Detect which cell encompasses the target text, then output its [X, Y] center coordinate. 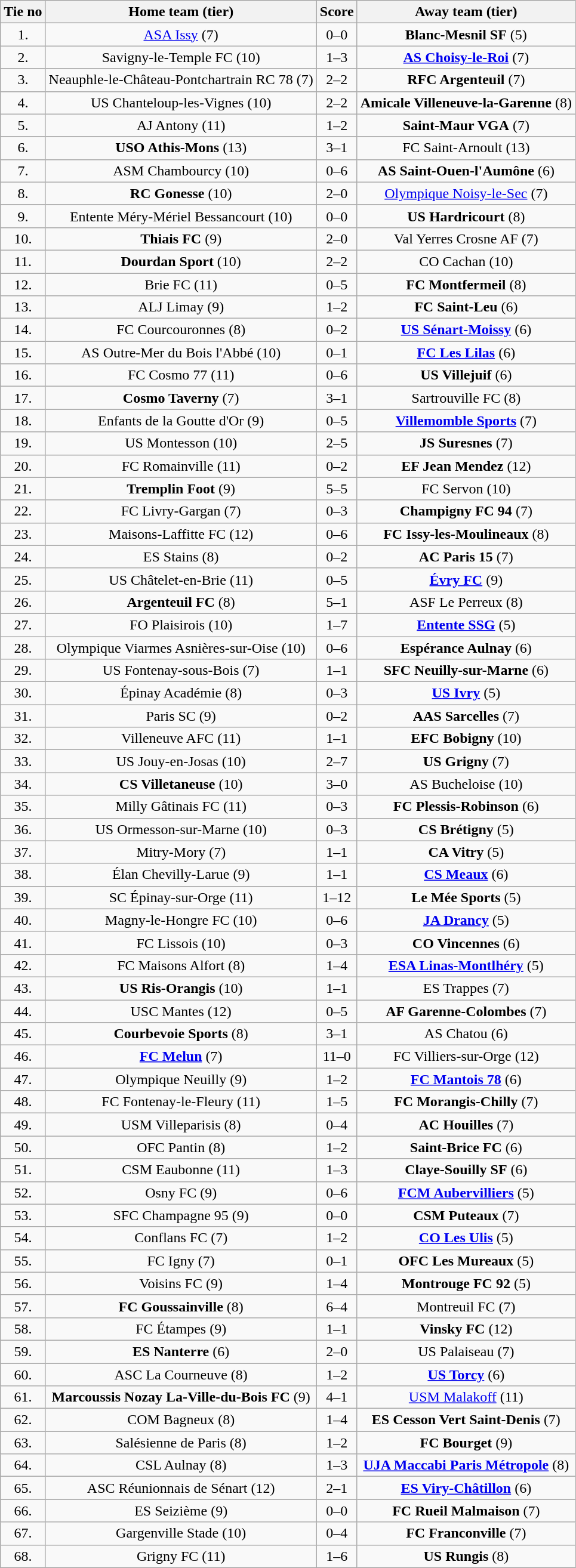
5–1 [337, 602]
Olympique Noisy-le-Sec (7) [466, 193]
Home team (tier) [181, 12]
FC Morangis-Chilly (7) [466, 1102]
53. [23, 1215]
SC Épinay-sur-Orge (11) [181, 897]
Évry FC (9) [466, 579]
11. [23, 261]
51. [23, 1170]
Tie no [23, 12]
Saint-Brice FC (6) [466, 1147]
UJA Maccabi Paris Métropole (8) [466, 1465]
OFC Pantin (8) [181, 1147]
33. [23, 761]
Marcoussis Nozay La-Ville-du-Bois FC (9) [181, 1397]
9. [23, 216]
AAS Sarcelles (7) [466, 716]
36. [23, 829]
FC Franconville (7) [466, 1533]
Claye-Souilly SF (6) [466, 1170]
USC Mantes (12) [181, 1011]
15. [23, 353]
32. [23, 739]
AS Outre-Mer du Bois l'Abbé (10) [181, 353]
ES Viry-Châtillon (6) [466, 1488]
2–5 [337, 443]
CO Cachan (10) [466, 261]
ASC La Courneuve (8) [181, 1374]
22. [23, 511]
45. [23, 1034]
Milly Gâtinais FC (11) [181, 807]
FC Villiers-sur-Orge (12) [466, 1057]
CS Villetaneuse (10) [181, 784]
FC Cosmo 77 (11) [181, 375]
US Fontenay-sous-Bois (7) [181, 671]
24. [23, 557]
61. [23, 1397]
5–5 [337, 489]
CSM Eaubonne (11) [181, 1170]
5. [23, 125]
1–7 [337, 625]
USM Villeparisis (8) [181, 1125]
Amicale Villeneuve-la-Garenne (8) [466, 103]
26. [23, 602]
42. [23, 965]
FO Plaisirois (10) [181, 625]
8. [23, 193]
ASA Issy (7) [181, 35]
50. [23, 1147]
Neauphle-le-Château-Pontchartrain RC 78 (7) [181, 80]
ES Stains (8) [181, 557]
AS Choisy-le-Roi (7) [466, 57]
AS Saint-Ouen-l'Aumône (6) [466, 171]
US Torcy (6) [466, 1374]
FC Livry-Gargan (7) [181, 511]
FC Fontenay-le-Fleury (11) [181, 1102]
13. [23, 307]
Osny FC (9) [181, 1193]
FC Étampes (9) [181, 1329]
Salésienne de Paris (8) [181, 1443]
54. [23, 1238]
JA Drancy (5) [466, 920]
1–5 [337, 1102]
39. [23, 897]
19. [23, 443]
56. [23, 1283]
AC Paris 15 (7) [466, 557]
Villeneuve AFC (11) [181, 739]
AS Chatou (6) [466, 1034]
CS Brétigny (5) [466, 829]
ASM Chambourcy (10) [181, 171]
FC Mantois 78 (6) [466, 1079]
AC Houilles (7) [466, 1125]
25. [23, 579]
CSL Aulnay (8) [181, 1465]
35. [23, 807]
Maisons-Laffitte FC (12) [181, 534]
3. [23, 80]
67. [23, 1533]
46. [23, 1057]
FC Igny (7) [181, 1261]
63. [23, 1443]
US Jouy-en-Josas (10) [181, 761]
48. [23, 1102]
ALJ Limay (9) [181, 307]
Montrouge FC 92 (5) [466, 1283]
OFC Les Mureaux (5) [466, 1261]
6. [23, 148]
FC Melun (7) [181, 1057]
1–12 [337, 897]
Sartrouville FC (8) [466, 398]
Entente Méry-Mériel Bessancourt (10) [181, 216]
FC Goussainville (8) [181, 1306]
FC Servon (10) [466, 489]
FC Romainville (11) [181, 466]
Brie FC (11) [181, 285]
Espérance Aulnay (6) [466, 647]
60. [23, 1374]
Gargenville Stade (10) [181, 1533]
20. [23, 466]
Dourdan Sport (10) [181, 261]
Entente SSG (5) [466, 625]
Mitry-Mory (7) [181, 852]
SFC Champagne 95 (9) [181, 1215]
23. [23, 534]
4. [23, 103]
10. [23, 239]
ES Nanterre (6) [181, 1351]
4–1 [337, 1397]
Magny-le-Hongre FC (10) [181, 920]
37. [23, 852]
64. [23, 1465]
59. [23, 1351]
30. [23, 693]
66. [23, 1511]
US Palaiseau (7) [466, 1351]
65. [23, 1488]
RFC Argenteuil (7) [466, 80]
21. [23, 489]
1–6 [337, 1556]
ASC Réunionnais de Sénart (12) [181, 1488]
FC Lissois (10) [181, 943]
16. [23, 375]
ES Cesson Vert Saint-Denis (7) [466, 1420]
FC Les Lilas (6) [466, 353]
27. [23, 625]
FC Courcouronnes (8) [181, 330]
Vinsky FC (12) [466, 1329]
USM Malakoff (11) [466, 1397]
US Chanteloup-les-Vignes (10) [181, 103]
FC Saint-Leu (6) [466, 307]
US Villejuif (6) [466, 375]
Villemomble Sports (7) [466, 421]
ASF Le Perreux (8) [466, 602]
68. [23, 1556]
Montreuil FC (7) [466, 1306]
COM Bagneux (8) [181, 1420]
41. [23, 943]
Savigny-le-Temple FC (10) [181, 57]
FCM Aubervilliers (5) [466, 1193]
ESA Linas-Montlhéry (5) [466, 965]
6–4 [337, 1306]
US Montesson (10) [181, 443]
Élan Chevilly-Larue (9) [181, 875]
2. [23, 57]
Thiais FC (9) [181, 239]
Away team (tier) [466, 12]
EF Jean Mendez (12) [466, 466]
40. [23, 920]
57. [23, 1306]
Voisins FC (9) [181, 1283]
FC Rueil Malmaison (7) [466, 1511]
31. [23, 716]
AS Bucheloise (10) [466, 784]
CS Meaux (6) [466, 875]
AF Garenne-Colombes (7) [466, 1011]
Paris SC (9) [181, 716]
Grigny FC (11) [181, 1556]
Courbevoie Sports (8) [181, 1034]
US Ivry (5) [466, 693]
CO Les Ulis (5) [466, 1238]
47. [23, 1079]
ES Seizième (9) [181, 1511]
Conflans FC (7) [181, 1238]
55. [23, 1261]
28. [23, 647]
Le Mée Sports (5) [466, 897]
US Grigny (7) [466, 761]
FC Saint-Arnoult (13) [466, 148]
Blanc-Mesnil SF (5) [466, 35]
62. [23, 1420]
7. [23, 171]
Score [337, 12]
US Ormesson-sur-Marne (10) [181, 829]
Tremplin Foot (9) [181, 489]
FC Montfermeil (8) [466, 285]
Val Yerres Crosne AF (7) [466, 239]
Épinay Académie (8) [181, 693]
US Hardricourt (8) [466, 216]
58. [23, 1329]
EFC Bobigny (10) [466, 739]
FC Issy-les-Moulineaux (8) [466, 534]
FC Plessis-Robinson (6) [466, 807]
CA Vitry (5) [466, 852]
Cosmo Taverny (7) [181, 398]
US Ris-Orangis (10) [181, 988]
43. [23, 988]
Olympique Neuilly (9) [181, 1079]
CO Vincennes (6) [466, 943]
FC Maisons Alfort (8) [181, 965]
US Rungis (8) [466, 1556]
12. [23, 285]
44. [23, 1011]
USO Athis-Mons (13) [181, 148]
3–0 [337, 784]
52. [23, 1193]
SFC Neuilly-sur-Marne (6) [466, 671]
AJ Antony (11) [181, 125]
1. [23, 35]
Olympique Viarmes Asnières-sur-Oise (10) [181, 647]
18. [23, 421]
14. [23, 330]
2–7 [337, 761]
2–1 [337, 1488]
CSM Puteaux (7) [466, 1215]
FC Bourget (9) [466, 1443]
34. [23, 784]
JS Suresnes (7) [466, 443]
29. [23, 671]
RC Gonesse (10) [181, 193]
17. [23, 398]
Champigny FC 94 (7) [466, 511]
Saint-Maur VGA (7) [466, 125]
11–0 [337, 1057]
Enfants de la Goutte d'Or (9) [181, 421]
Argenteuil FC (8) [181, 602]
US Châtelet-en-Brie (11) [181, 579]
US Sénart-Moissy (6) [466, 330]
49. [23, 1125]
ES Trappes (7) [466, 988]
38. [23, 875]
